Search for the cell housing the specified text and yield its [X, Y] center coordinate. 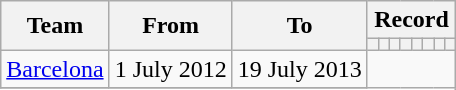
1 July 2012 [170, 69]
From [170, 26]
19 July 2013 [300, 69]
Team [55, 26]
Record [411, 20]
Barcelona [55, 69]
To [300, 26]
